Return the (x, y) coordinate for the center point of the cell that contains the specified text.  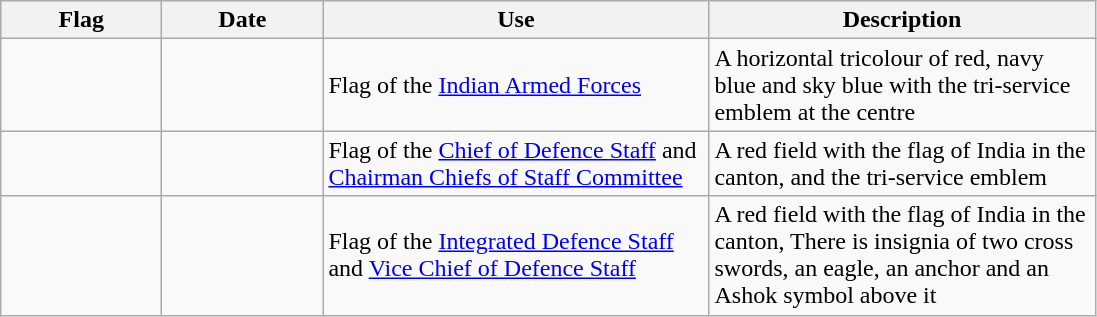
Flag of the Indian Armed Forces (516, 85)
Flag of the Chief of Defence Staff and Chairman Chiefs of Staff Committee (516, 164)
A red field with the flag of India in the canton, There is insignia of two cross swords, an eagle, an anchor and an Ashok symbol above it (902, 256)
Flag (82, 20)
A horizontal tricolour of red, navy blue and sky blue with the tri-service emblem at the centre (902, 85)
Flag of the Integrated Defence Staff and Vice Chief of Defence Staff (516, 256)
Description (902, 20)
Use (516, 20)
A red field with the flag of India in the canton, and the tri-service emblem (902, 164)
Date (242, 20)
